Output the (X, Y) coordinate of the center of the cell containing the given text.  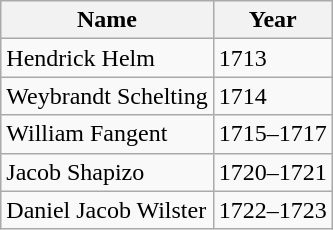
1713 (272, 58)
Name (107, 20)
Hendrick Helm (107, 58)
1722–1723 (272, 210)
1714 (272, 96)
William Fangent (107, 134)
Daniel Jacob Wilster (107, 210)
Year (272, 20)
1720–1721 (272, 172)
Weybrandt Schelting (107, 96)
Jacob Shapizo (107, 172)
1715–1717 (272, 134)
